Locate the cell with the specified text and output its (x, y) center coordinate. 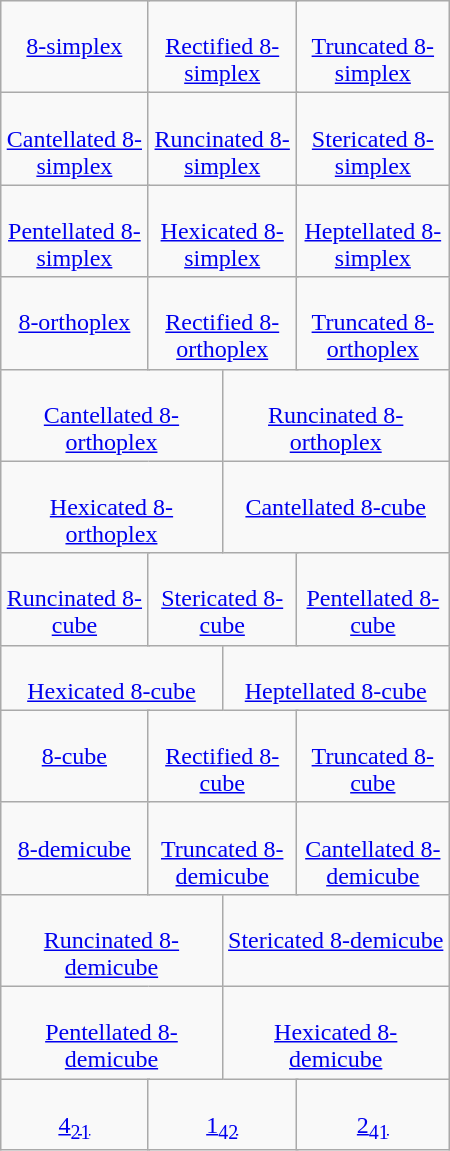
Pentellated 8-demicube (112, 1032)
421 (74, 1114)
Cantellated 8-orthoplex (112, 415)
Heptellated 8-cube (336, 678)
Stericated 8-demicube (336, 940)
Truncated 8-cube (372, 756)
Cantellated 8-cube (336, 507)
Rectified 8-orthoplex (222, 323)
Hexicated 8-orthoplex (112, 507)
Runcinated 8-simplex (222, 139)
Runcinated 8-demicube (112, 940)
Stericated 8-simplex (372, 139)
241 (372, 1114)
Truncated 8-demicube (222, 848)
Truncated 8-simplex (372, 47)
Heptellated 8-simplex (372, 231)
Rectified 8-simplex (222, 47)
Stericated 8-cube (222, 599)
Truncated 8-orthoplex (372, 323)
Cantellated 8-simplex (74, 139)
Runcinated 8-orthoplex (336, 415)
Rectified 8-cube (222, 756)
Hexicated 8-demicube (336, 1032)
8-simplex (74, 47)
142 (222, 1114)
8-cube (74, 756)
8-demicube (74, 848)
Hexicated 8-cube (112, 678)
Cantellated 8-demicube (372, 848)
Pentellated 8-cube (372, 599)
Pentellated 8-simplex (74, 231)
8-orthoplex (74, 323)
Runcinated 8-cube (74, 599)
Hexicated 8-simplex (222, 231)
